Output the [x, y] coordinate of the center of the cell containing the given text.  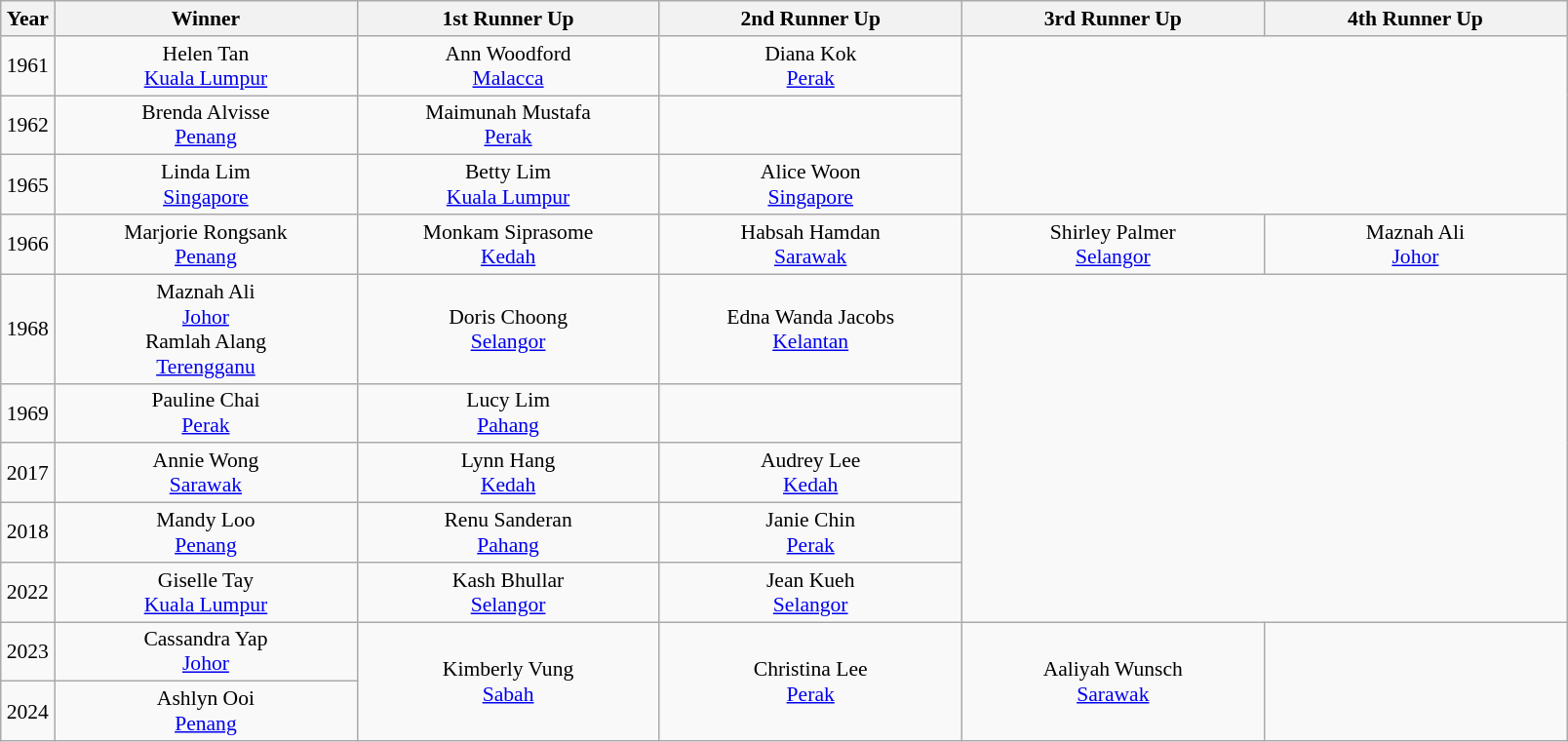
Renu SanderanPahang [508, 532]
1968 [27, 329]
Maznah AliJohorRamlah AlangTerengganu [206, 329]
1969 [27, 413]
Kash BhullarSelangor [508, 593]
Marjorie RongsankPenang [206, 244]
1966 [27, 244]
2023 [27, 651]
Aaliyah WunschSarawak [1113, 682]
1st Runner Up [508, 19]
Doris ChoongSelangor [508, 329]
Pauline ChaiPerak [206, 413]
Kimberly VungSabah [508, 682]
Ann WoodfordMalacca [508, 66]
2018 [27, 532]
1961 [27, 66]
Monkam SiprasomeKedah [508, 244]
Lucy LimPahang [508, 413]
Linda LimSingapore [206, 185]
Brenda AlvissePenang [206, 125]
2024 [27, 712]
Shirley PalmerSelangor [1113, 244]
Year [27, 19]
Giselle TayKuala Lumpur [206, 593]
Mandy LooPenang [206, 532]
4th Runner Up [1415, 19]
3rd Runner Up [1113, 19]
1962 [27, 125]
Maznah AliJohor [1415, 244]
2nd Runner Up [810, 19]
Lynn HangKedah [508, 474]
Jean KuehSelangor [810, 593]
2017 [27, 474]
1965 [27, 185]
Betty LimKuala Lumpur [508, 185]
Annie WongSarawak [206, 474]
Cassandra YapJohor [206, 651]
2022 [27, 593]
Alice WoonSingapore [810, 185]
Habsah HamdanSarawak [810, 244]
Helen TanKuala Lumpur [206, 66]
Janie ChinPerak [810, 532]
Edna Wanda JacobsKelantan [810, 329]
Ashlyn OoiPenang [206, 712]
Christina LeePerak [810, 682]
Audrey LeeKedah [810, 474]
Diana KokPerak [810, 66]
Winner [206, 19]
Maimunah MustafaPerak [508, 125]
